Determine the [X, Y] coordinate at the center of the cell enclosing the given text.  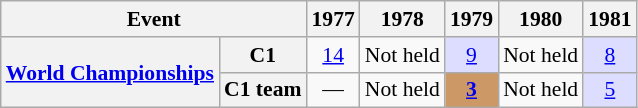
C1 team [262, 90]
14 [332, 55]
8 [610, 55]
1981 [610, 19]
1979 [472, 19]
1977 [332, 19]
1978 [402, 19]
Event [154, 19]
World Championships [110, 72]
3 [472, 90]
— [332, 90]
1980 [540, 19]
5 [610, 90]
9 [472, 55]
C1 [262, 55]
